Find where the given text appears and provide that cell's center as [x, y] coordinate. 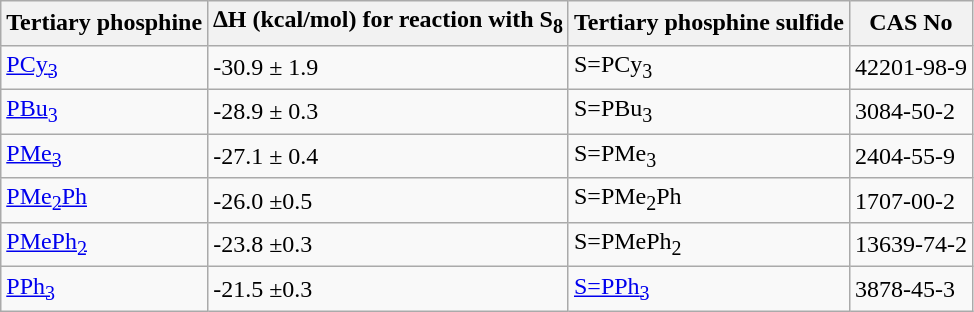
-28.9 ± 0.3 [388, 111]
S=PBu3 [708, 111]
-30.9 ± 1.9 [388, 67]
PMe3 [104, 156]
3084-50-2 [910, 111]
PCy3 [104, 67]
-27.1 ± 0.4 [388, 156]
PMePh2 [104, 244]
CAS No [910, 23]
-23.8 ±0.3 [388, 244]
S=PMePh2 [708, 244]
PBu3 [104, 111]
PMe2Ph [104, 200]
S=PMe3 [708, 156]
-26.0 ±0.5 [388, 200]
S=PMe2Ph [708, 200]
S=PPh3 [708, 289]
Tertiary phosphine [104, 23]
1707-00-2 [910, 200]
∆H (kcal/mol) for reaction with S8 [388, 23]
42201-98-9 [910, 67]
Tertiary phosphine sulfide [708, 23]
13639-74-2 [910, 244]
S=PCy3 [708, 67]
PPh3 [104, 289]
3878-45-3 [910, 289]
-21.5 ±0.3 [388, 289]
2404-55-9 [910, 156]
